Extract the (x, y) coordinate from the center of the cell holding the provided text.  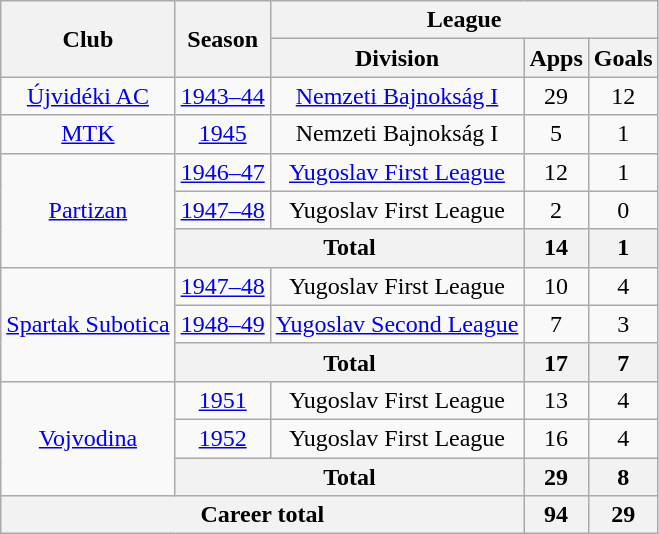
8 (623, 477)
Season (222, 39)
Vojvodina (88, 438)
1945 (222, 134)
Yugoslav Second League (397, 324)
1946–47 (222, 172)
3 (623, 324)
Division (397, 58)
MTK (88, 134)
1952 (222, 438)
Partizan (88, 210)
2 (556, 210)
1951 (222, 400)
1948–49 (222, 324)
Apps (556, 58)
5 (556, 134)
Spartak Subotica (88, 324)
13 (556, 400)
10 (556, 286)
Goals (623, 58)
Újvidéki AC (88, 96)
Career total (262, 515)
League (464, 20)
94 (556, 515)
1943–44 (222, 96)
14 (556, 248)
16 (556, 438)
17 (556, 362)
Club (88, 39)
0 (623, 210)
